Find where the given text appears and provide that cell's center as [x, y] coordinate. 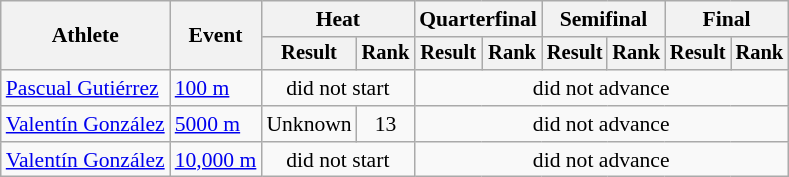
Pascual Gutiérrez [86, 88]
did not start [338, 88]
5000 m [216, 124]
Valentín González [86, 124]
100 m [216, 88]
Quarterfinal [478, 19]
Event [216, 36]
13 [386, 124]
Athlete [86, 36]
Semifinal [604, 19]
Unknown [308, 124]
Heat [338, 19]
Final [726, 19]
